Provide the (X, Y) coordinate of the cell's center where the given text is located.  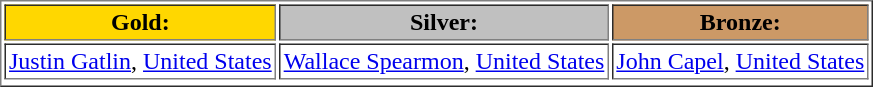
Wallace Spearmon, United States (444, 62)
Gold: (140, 22)
Justin Gatlin, United States (140, 62)
Bronze: (740, 22)
John Capel, United States (740, 62)
Silver: (444, 22)
